Search for the cell housing the specified text and yield its [x, y] center coordinate. 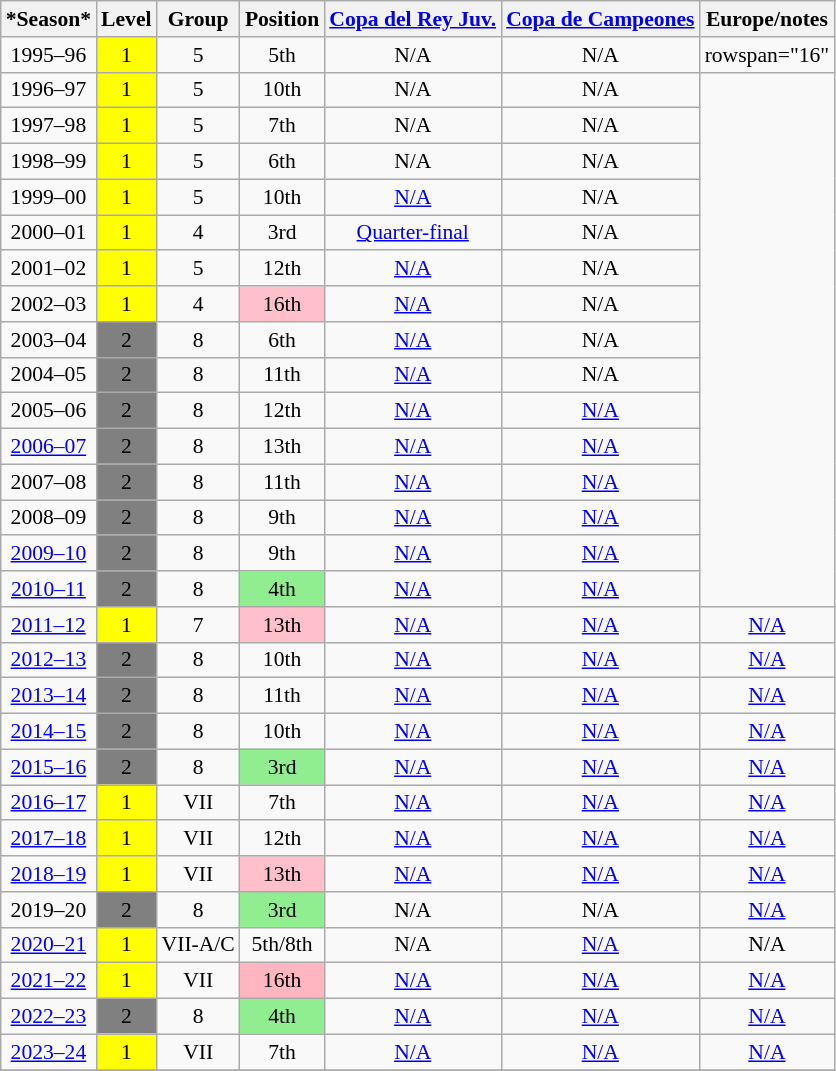
1997–98 [48, 126]
2013–14 [48, 696]
2019–20 [48, 910]
rowspan="16" [768, 55]
1995–96 [48, 55]
2017–18 [48, 839]
Copa del Rey Juv. [412, 19]
2015–16 [48, 767]
2000–01 [48, 233]
2023–24 [48, 1052]
2010–11 [48, 589]
Europe/notes [768, 19]
2012–13 [48, 660]
Level [126, 19]
2003–04 [48, 340]
Copa de Campeones [600, 19]
2008–09 [48, 518]
7 [198, 625]
5th [282, 55]
2007–08 [48, 482]
1998–99 [48, 162]
Quarter-final [412, 233]
*Season* [48, 19]
2005–06 [48, 411]
2009–10 [48, 554]
2011–12 [48, 625]
2016–17 [48, 803]
2006–07 [48, 447]
1999–00 [48, 197]
2001–02 [48, 269]
2022–23 [48, 1017]
Position [282, 19]
2014–15 [48, 732]
1996–97 [48, 90]
Group [198, 19]
VII-A/C [198, 945]
2004–05 [48, 375]
2002–03 [48, 304]
2021–22 [48, 981]
5th/8th [282, 945]
2020–21 [48, 945]
2018–19 [48, 874]
